Locate the cell with the specified text and output its [X, Y] center coordinate. 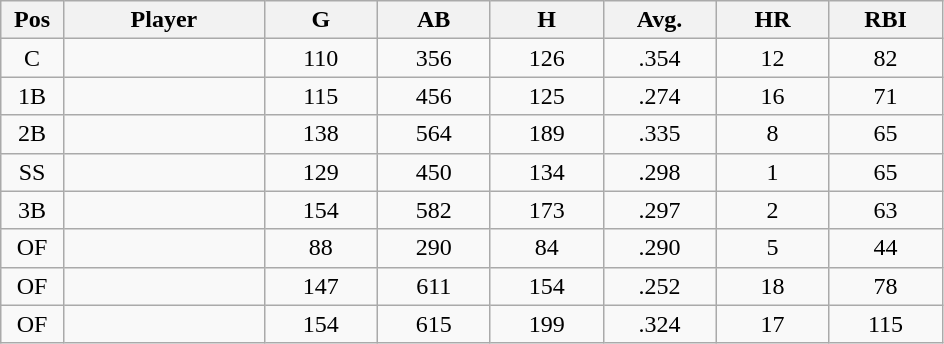
125 [546, 96]
615 [434, 324]
Avg. [660, 20]
16 [772, 96]
12 [772, 58]
.274 [660, 96]
18 [772, 286]
SS [32, 172]
.290 [660, 248]
134 [546, 172]
2 [772, 210]
HR [772, 20]
129 [320, 172]
.354 [660, 58]
356 [434, 58]
189 [546, 134]
.298 [660, 172]
H [546, 20]
611 [434, 286]
199 [546, 324]
173 [546, 210]
88 [320, 248]
84 [546, 248]
1 [772, 172]
C [32, 58]
147 [320, 286]
1B [32, 96]
138 [320, 134]
AB [434, 20]
Pos [32, 20]
290 [434, 248]
82 [886, 58]
G [320, 20]
78 [886, 286]
2B [32, 134]
.335 [660, 134]
126 [546, 58]
.297 [660, 210]
5 [772, 248]
.252 [660, 286]
110 [320, 58]
456 [434, 96]
63 [886, 210]
3B [32, 210]
17 [772, 324]
71 [886, 96]
450 [434, 172]
44 [886, 248]
RBI [886, 20]
564 [434, 134]
Player [164, 20]
.324 [660, 324]
8 [772, 134]
582 [434, 210]
